Return [X, Y] of the center of cell containing provided text 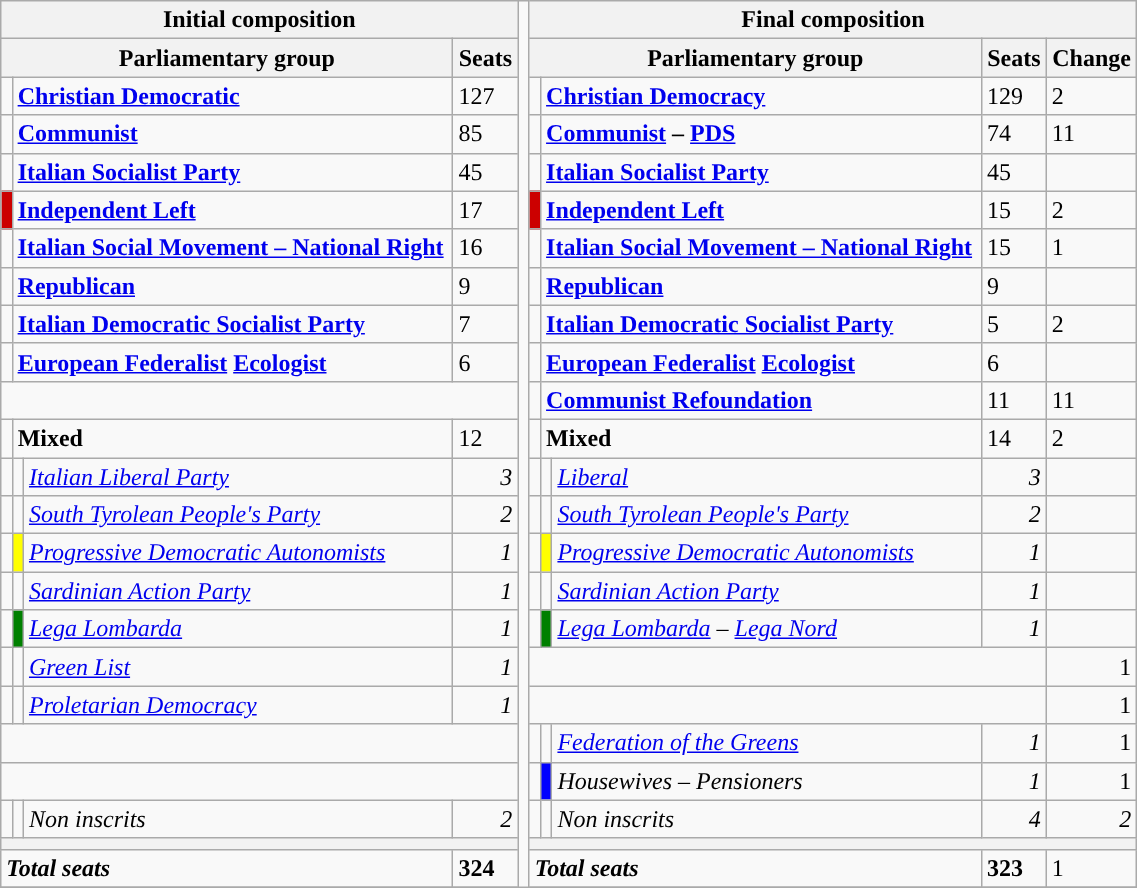
Italian Liberal Party [238, 477]
Proletarian Democracy [238, 705]
12 [486, 438]
Green List [238, 667]
Change [1092, 58]
Initial composition [260, 20]
Lega Lombarda [238, 629]
324 [486, 868]
14 [1014, 438]
Housewives – Pensioners [766, 781]
Federation of the Greens [766, 743]
Lega Lombarda – Lega Nord [766, 629]
Liberal [766, 477]
Communist Refoundation [762, 400]
16 [486, 248]
Christian Democratic [232, 96]
85 [486, 134]
Communist – PDS [762, 134]
74 [1014, 134]
Christian Democracy [762, 96]
Communist [232, 134]
4 [1014, 819]
127 [486, 96]
7 [486, 324]
17 [486, 210]
323 [1014, 868]
Final composition [833, 20]
5 [1014, 324]
129 [1014, 96]
